Search for the cell housing the specified text and yield its (x, y) center coordinate. 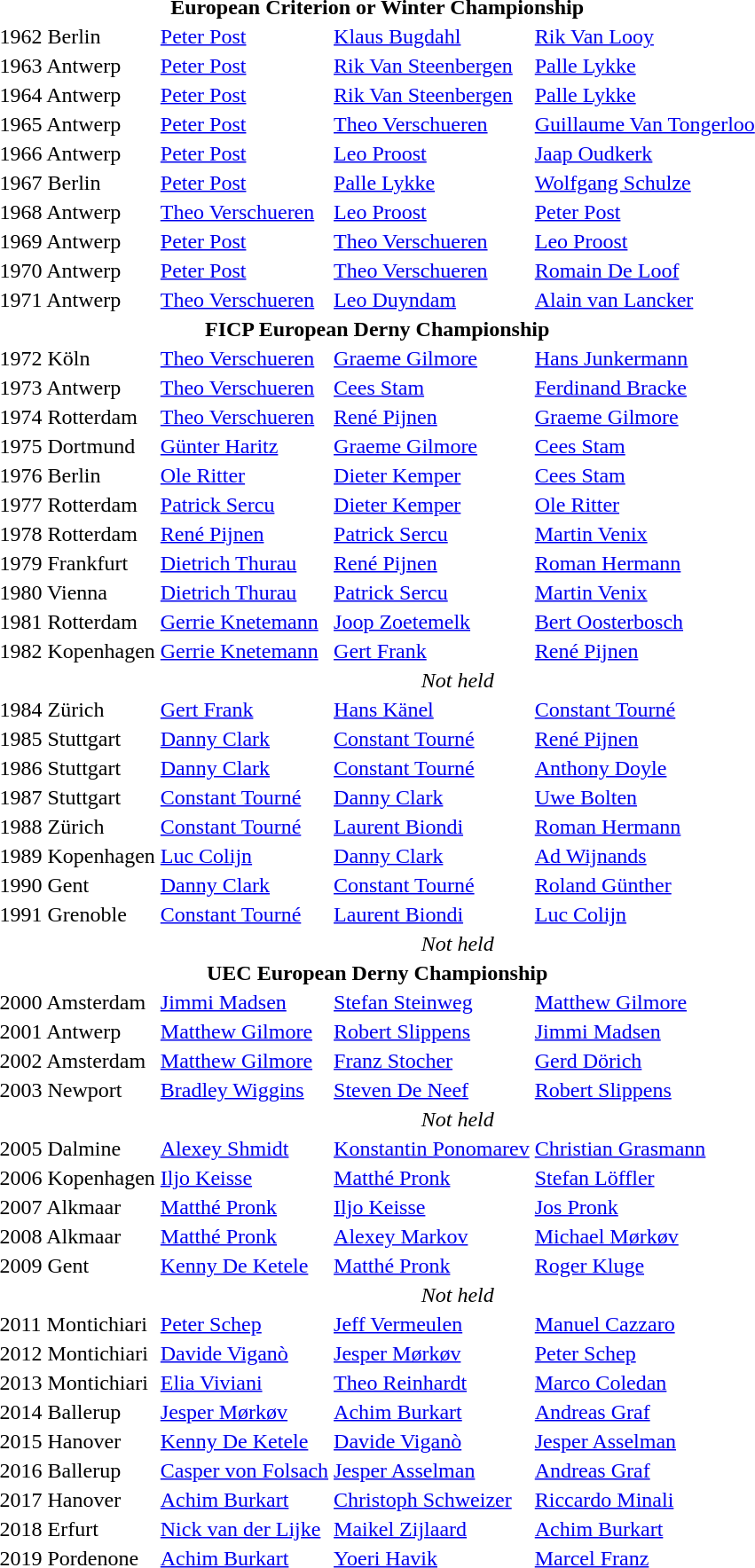
Palle Lykke (432, 183)
Jesper Asselman (432, 1470)
Konstantin Ponomarev (432, 1149)
Christoph Schweizer (432, 1500)
Stefan Steinweg (432, 1002)
Nick van der Lijke (244, 1529)
Jeff Vermeulen (432, 1324)
Franz Stocher (432, 1061)
Luc Colijn (244, 856)
Bradley Wiggins (244, 1090)
Robert Slippens (432, 1031)
Steven De Neef (432, 1090)
Klaus Bugdahl (432, 36)
Alexey Markov (432, 1236)
Alexey Shmidt (244, 1149)
Theo Reinhardt (432, 1383)
Peter Schep (244, 1324)
Cees Stam (432, 388)
Hans Känel (432, 710)
Maikel Zijlaard (432, 1529)
Jimmi Madsen (244, 1002)
Günter Haritz (244, 446)
Casper von Folsach (244, 1470)
Joop Zoetemelk (432, 622)
Elia Viviani (244, 1383)
Leo Duyndam (432, 300)
Ole Ritter (244, 475)
